Capture the cell that displays the provided text and extract its (x, y) central coordinate. 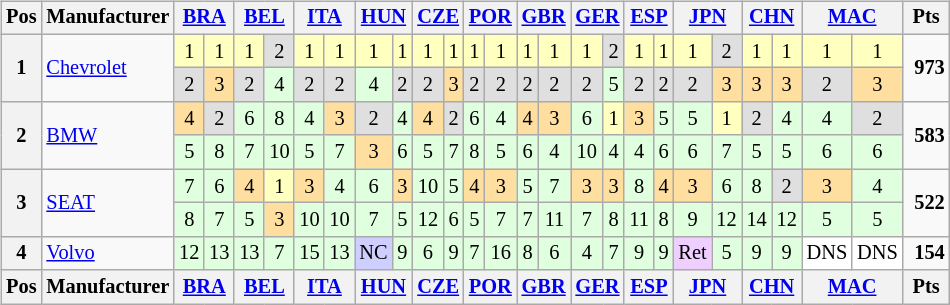
15 (309, 253)
Ret (693, 253)
973 (926, 68)
Volvo (108, 253)
522 (926, 202)
16 (501, 253)
154 (926, 253)
583 (926, 136)
14 (757, 220)
Chevrolet (108, 68)
NC (374, 253)
SEAT (108, 202)
BMW (108, 136)
